From the cell containing the given text, extract its center point as [x, y] coordinate. 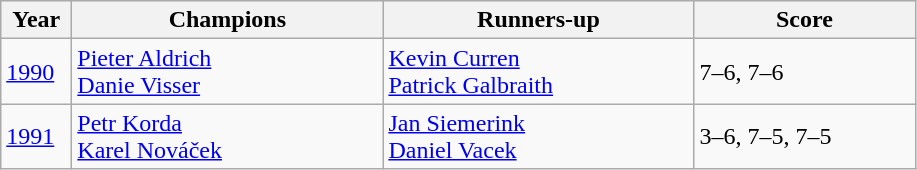
3–6, 7–5, 7–5 [804, 136]
Score [804, 20]
Champions [228, 20]
1991 [36, 136]
Runners-up [538, 20]
1990 [36, 72]
Jan Siemerink Daniel Vacek [538, 136]
Kevin Curren Patrick Galbraith [538, 72]
7–6, 7–6 [804, 72]
Pieter Aldrich Danie Visser [228, 72]
Petr Korda Karel Nováček [228, 136]
Year [36, 20]
